Identify which cell holds the provided text, then report its [X, Y] central coordinate. 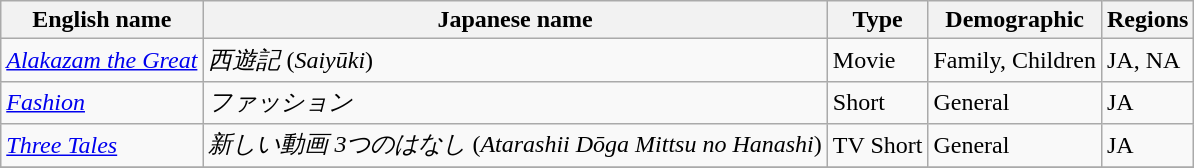
Three Tales [102, 146]
Demographic [1015, 20]
TV Short [878, 146]
Regions [1147, 20]
Movie [878, 60]
Type [878, 20]
English name [102, 20]
Japanese name [515, 20]
Family, Children [1015, 60]
Alakazam the Great [102, 60]
JA, NA [1147, 60]
Fashion [102, 102]
西遊記 (Saiyūki) [515, 60]
ファッション [515, 102]
新しい動画 3つのはなし (Atarashii Dōga Mittsu no Hanashi) [515, 146]
Short [878, 102]
